Extract the [x, y] coordinate from the center of the cell holding the provided text.  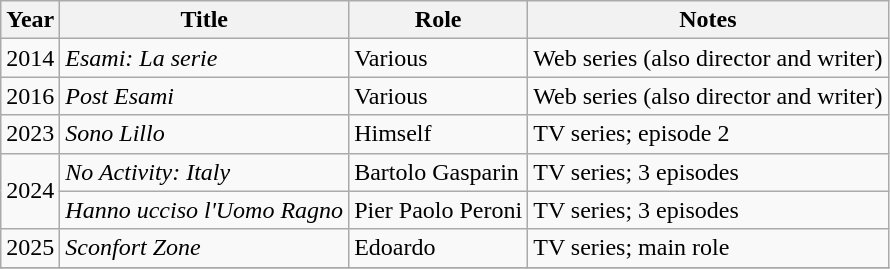
Pier Paolo Peroni [438, 210]
2016 [30, 96]
TV series; main role [708, 248]
Notes [708, 20]
Post Esami [204, 96]
Year [30, 20]
Hanno ucciso l'Uomo Ragno [204, 210]
Sconfort Zone [204, 248]
2023 [30, 134]
TV series; episode 2 [708, 134]
Edoardo [438, 248]
Bartolo Gasparin [438, 172]
2025 [30, 248]
2014 [30, 58]
Esami: La serie [204, 58]
2024 [30, 191]
Himself [438, 134]
Sono Lillo [204, 134]
No Activity: Italy [204, 172]
Role [438, 20]
Title [204, 20]
